Search for the cell housing the specified text and yield its (x, y) center coordinate. 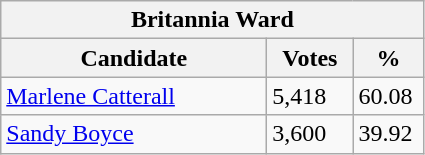
39.92 (388, 134)
Marlene Catterall (134, 96)
% (388, 58)
Sandy Boyce (134, 134)
Candidate (134, 58)
3,600 (310, 134)
60.08 (388, 96)
5,418 (310, 96)
Britannia Ward (212, 20)
Votes (310, 58)
